Determine the (x, y) coordinate at the center of the cell enclosing the given text.  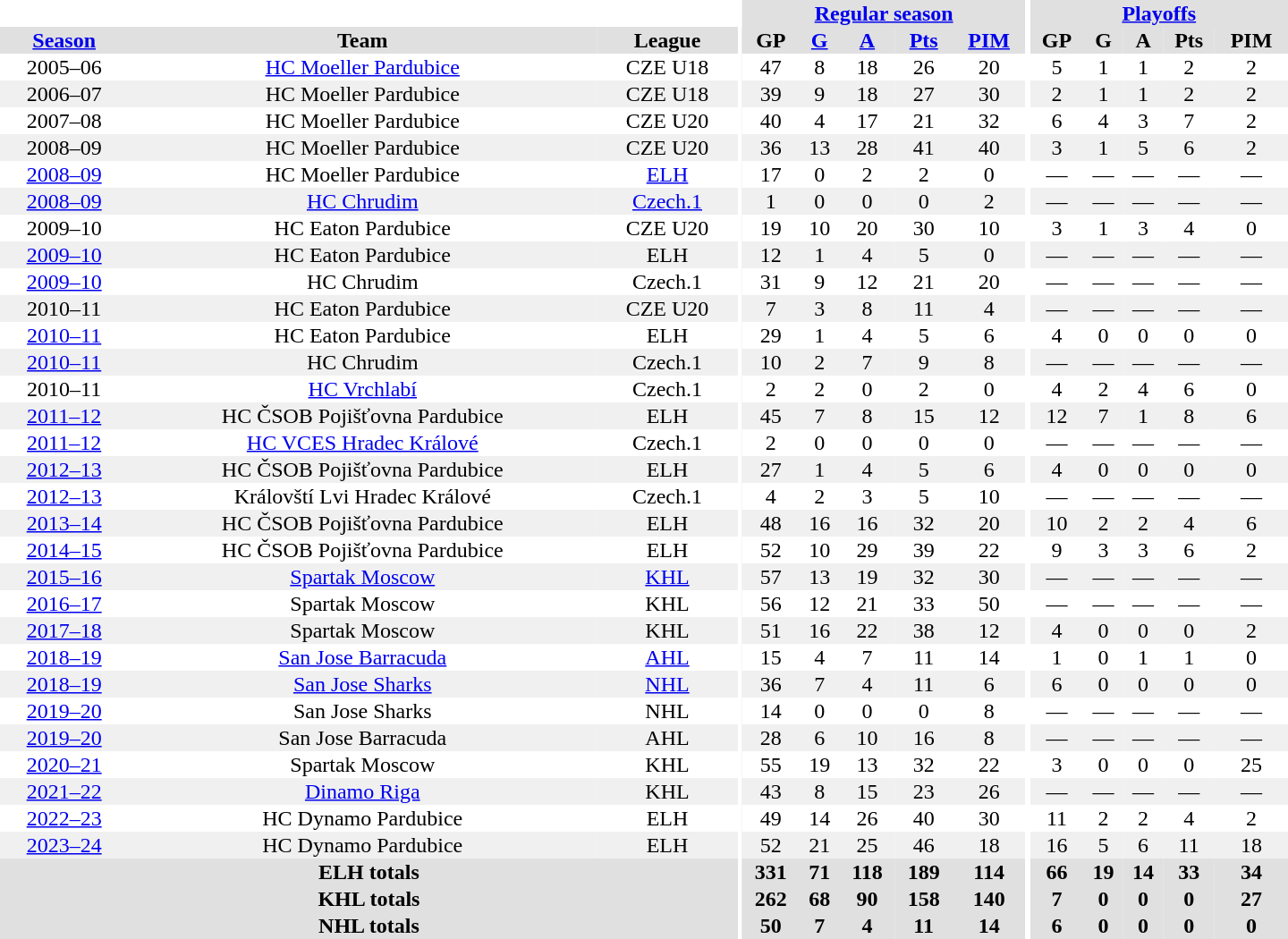
118 (867, 872)
51 (771, 630)
34 (1251, 872)
114 (989, 872)
71 (819, 872)
45 (771, 416)
HC VCES Hradec Králové (362, 443)
HC Vrchlabí (362, 389)
38 (924, 630)
Královští Lvi Hradec Králové (362, 496)
49 (771, 818)
158 (924, 899)
47 (771, 67)
48 (771, 523)
2021–22 (64, 791)
189 (924, 872)
57 (771, 577)
262 (771, 899)
KHL totals (369, 899)
2005–06 (64, 67)
Playoffs (1159, 13)
43 (771, 791)
2007–08 (64, 121)
ELH totals (369, 872)
2017–18 (64, 630)
2020–21 (64, 765)
66 (1057, 872)
2023–24 (64, 845)
41 (924, 148)
31 (771, 282)
2013–14 (64, 523)
90 (867, 899)
140 (989, 899)
23 (924, 791)
Season (64, 40)
2015–16 (64, 577)
League (667, 40)
Dinamo Riga (362, 791)
56 (771, 604)
46 (924, 845)
55 (771, 765)
Team (362, 40)
Regular season (884, 13)
68 (819, 899)
2014–15 (64, 550)
NHL totals (369, 926)
2022–23 (64, 818)
2006–07 (64, 94)
2016–17 (64, 604)
331 (771, 872)
